Return [x, y] of the center of cell containing provided text 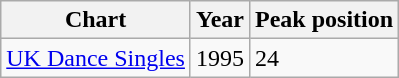
24 [324, 58]
Year [220, 20]
1995 [220, 58]
Chart [96, 20]
UK Dance Singles [96, 58]
Peak position [324, 20]
